Provide the [x, y] coordinate of the cell's center where the given text is located.  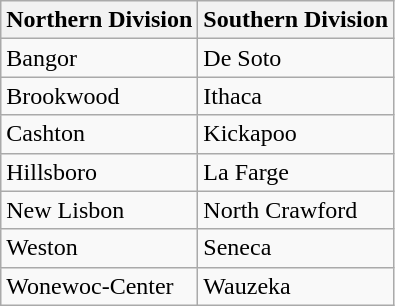
New Lisbon [100, 210]
Wauzeka [296, 286]
Seneca [296, 248]
Hillsboro [100, 172]
Cashton [100, 134]
Southern Division [296, 20]
Brookwood [100, 96]
North Crawford [296, 210]
Northern Division [100, 20]
La Farge [296, 172]
Weston [100, 248]
Ithaca [296, 96]
Kickapoo [296, 134]
Bangor [100, 58]
Wonewoc-Center [100, 286]
De Soto [296, 58]
